Detect which cell encompasses the target text, then output its [x, y] center coordinate. 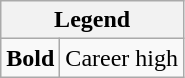
Bold [30, 58]
Career high [122, 58]
Legend [92, 20]
